Find where the given text appears and provide that cell's center as [x, y] coordinate. 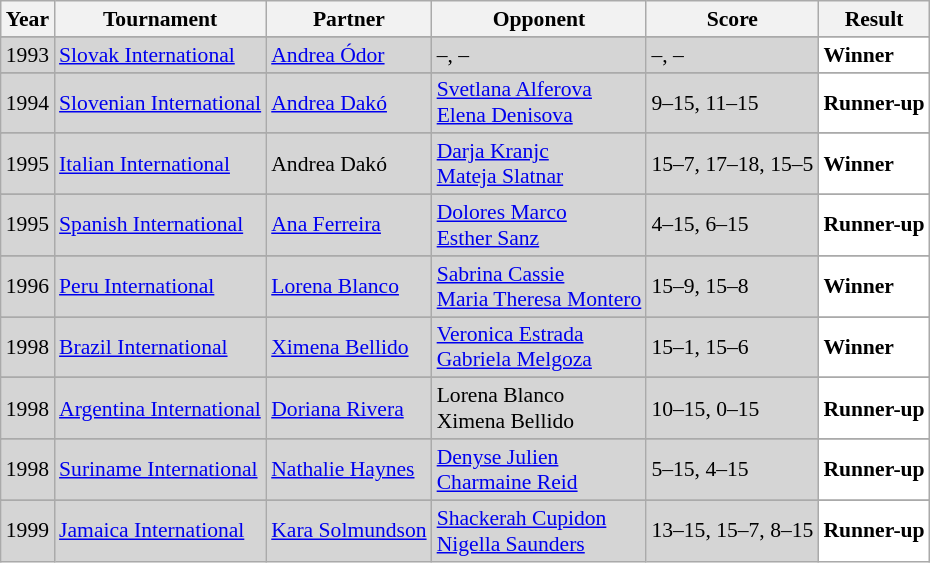
Dolores Marco Esther Sanz [540, 226]
Svetlana Alferova Elena Denisova [540, 102]
Tournament [160, 19]
Peru International [160, 286]
Denyse Julien Charmaine Reid [540, 470]
Brazil International [160, 348]
Kara Solmundson [348, 530]
Opponent [540, 19]
Sabrina Cassie Maria Theresa Montero [540, 286]
Darja Kranjc Mateja Slatnar [540, 164]
Lorena Blanco Ximena Bellido [540, 408]
Spanish International [160, 226]
Suriname International [160, 470]
10–15, 0–15 [732, 408]
9–15, 11–15 [732, 102]
Partner [348, 19]
Slovenian International [160, 102]
Year [28, 19]
4–15, 6–15 [732, 226]
1994 [28, 102]
Andrea Ódor [348, 55]
Ana Ferreira [348, 226]
Slovak International [160, 55]
Argentina International [160, 408]
1996 [28, 286]
1999 [28, 530]
Lorena Blanco [348, 286]
5–15, 4–15 [732, 470]
Result [874, 19]
13–15, 15–7, 8–15 [732, 530]
Italian International [160, 164]
15–1, 15–6 [732, 348]
15–9, 15–8 [732, 286]
Score [732, 19]
Shackerah Cupidon Nigella Saunders [540, 530]
Ximena Bellido [348, 348]
1993 [28, 55]
Nathalie Haynes [348, 470]
Jamaica International [160, 530]
Veronica Estrada Gabriela Melgoza [540, 348]
15–7, 17–18, 15–5 [732, 164]
Doriana Rivera [348, 408]
